Find where the given text appears and provide that cell's center as [x, y] coordinate. 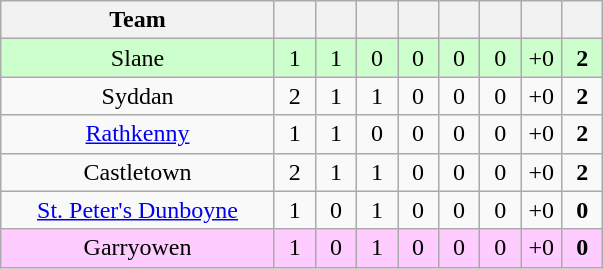
Syddan [138, 96]
Team [138, 20]
St. Peter's Dunboyne [138, 210]
Rathkenny [138, 134]
Castletown [138, 172]
Garryowen [138, 248]
Slane [138, 58]
